Return (x, y) of the center of cell containing provided text 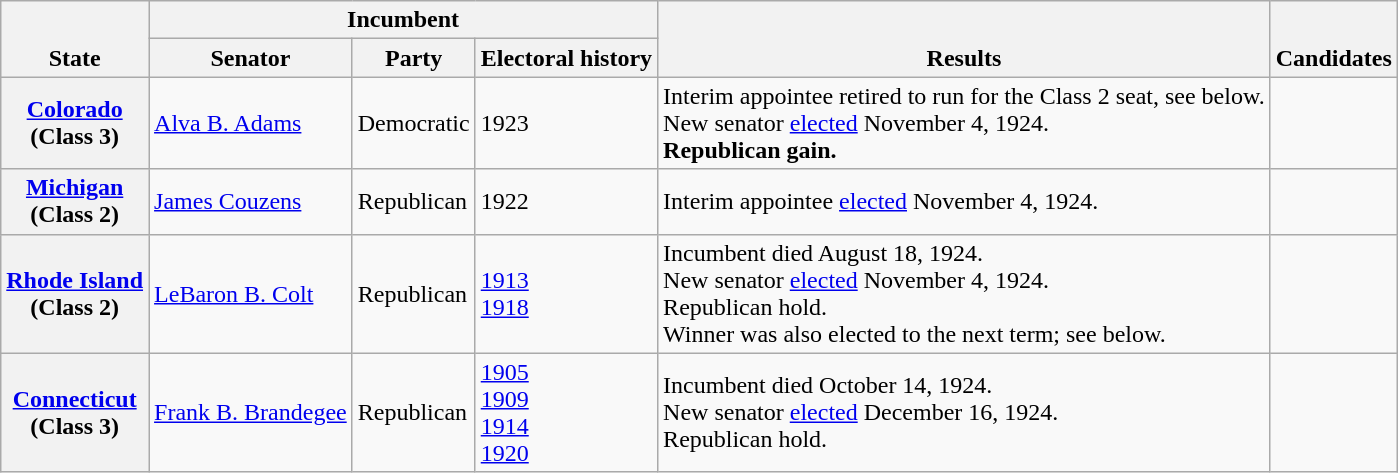
Interim appointee retired to run for the Class 2 seat, see below.New senator elected November 4, 1924.Republican gain. (964, 123)
Rhode Island(Class 2) (75, 294)
Interim appointee elected November 4, 1924. (964, 202)
James Couzens (251, 202)
Electoral history (566, 58)
Incumbent (404, 20)
1905 190919141920 (566, 412)
Michigan(Class 2) (75, 202)
Results (964, 39)
Frank B. Brandegee (251, 412)
State (75, 39)
1922 (566, 202)
LeBaron B. Colt (251, 294)
Connecticut(Class 3) (75, 412)
Party (414, 58)
Incumbent died October 14, 1924.New senator elected December 16, 1924.Republican hold. (964, 412)
Senator (251, 58)
Alva B. Adams (251, 123)
Incumbent died August 18, 1924.New senator elected November 4, 1924.Republican hold.Winner was also elected to the next term; see below. (964, 294)
1923 (566, 123)
19131918 (566, 294)
Candidates (1334, 39)
Democratic (414, 123)
Colorado(Class 3) (75, 123)
